Determine the [x, y] coordinate at the center of the cell enclosing the given text.  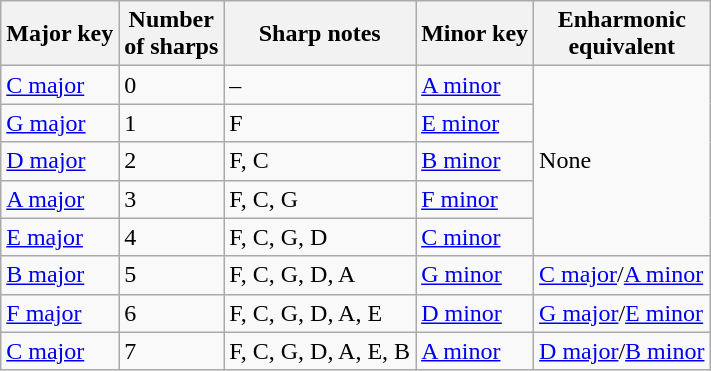
– [320, 85]
Sharp notes [320, 34]
2 [172, 161]
6 [172, 313]
3 [172, 199]
F, C, G, D [320, 237]
G major/E minor [622, 313]
F major [60, 313]
A major [60, 199]
F, C, G, D, A, E, B [320, 351]
F, C, G, D, A, E [320, 313]
D major [60, 161]
Major key [60, 34]
D major/B minor [622, 351]
E major [60, 237]
C major/A minor [622, 275]
1 [172, 123]
Minor key [475, 34]
0 [172, 85]
C minor [475, 237]
4 [172, 237]
B minor [475, 161]
Enharmonicequivalent [622, 34]
F, C, G [320, 199]
E minor [475, 123]
B major [60, 275]
F, C [320, 161]
G minor [475, 275]
D minor [475, 313]
G major [60, 123]
5 [172, 275]
F [320, 123]
F minor [475, 199]
Numberof sharps [172, 34]
None [622, 161]
7 [172, 351]
F, C, G, D, A [320, 275]
